Return [X, Y] of the center of cell containing provided text 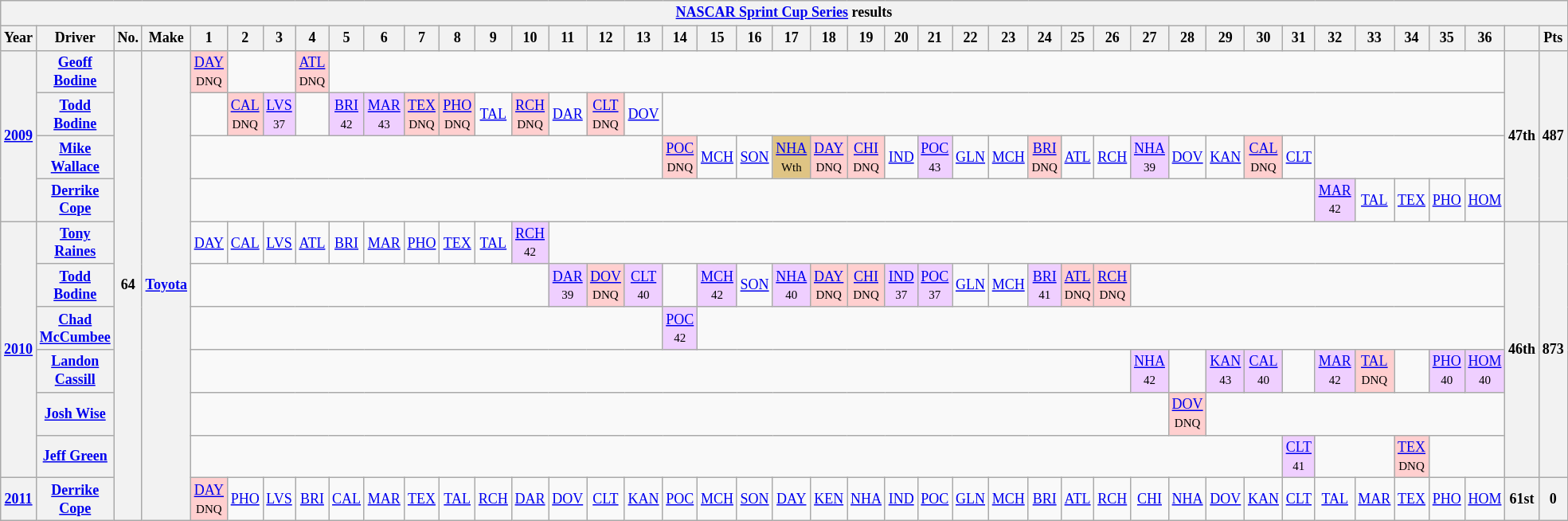
PHODNQ [457, 115]
KAN43 [1226, 371]
BRI42 [347, 115]
BRI41 [1045, 285]
CLTDNQ [606, 115]
NHAWth [792, 157]
HOM40 [1484, 371]
47th [1523, 135]
Jeff Green [75, 456]
14 [680, 38]
30 [1264, 38]
0 [1553, 499]
22 [971, 38]
16 [755, 38]
4 [312, 38]
13 [643, 38]
8 [457, 38]
Toyota [166, 285]
17 [792, 38]
23 [1008, 38]
IND37 [901, 285]
21 [935, 38]
POCDNQ [680, 157]
61st [1523, 499]
2 [245, 38]
7 [422, 38]
5 [347, 38]
CHI [1150, 499]
Year [19, 38]
11 [568, 38]
DAR39 [568, 285]
26 [1112, 38]
CAL40 [1264, 371]
TALDNQ [1374, 371]
35 [1446, 38]
NHA42 [1150, 371]
24 [1045, 38]
36 [1484, 38]
32 [1335, 38]
18 [829, 38]
2011 [19, 499]
12 [606, 38]
Landon Cassill [75, 371]
KEN [829, 499]
Geoff Bodine [75, 72]
CLT40 [643, 285]
BRIDNQ [1045, 157]
NHA40 [792, 285]
28 [1187, 38]
Pts [1553, 38]
29 [1226, 38]
487 [1553, 135]
Mike Wallace [75, 157]
NHA39 [1150, 157]
20 [901, 38]
Driver [75, 38]
27 [1150, 38]
3 [279, 38]
NASCAR Sprint Cup Series results [784, 13]
25 [1077, 38]
Make [166, 38]
Tony Raines [75, 243]
10 [530, 38]
CLT41 [1298, 456]
PHO40 [1446, 371]
64 [127, 285]
19 [866, 38]
1 [209, 38]
34 [1412, 38]
LVS37 [279, 115]
2009 [19, 135]
POC42 [680, 328]
POC37 [935, 285]
9 [493, 38]
Josh Wise [75, 413]
46th [1523, 350]
873 [1553, 350]
6 [384, 38]
MAR43 [384, 115]
No. [127, 38]
MCH42 [718, 285]
POC43 [935, 157]
33 [1374, 38]
31 [1298, 38]
RCH42 [530, 243]
15 [718, 38]
2010 [19, 350]
Chad McCumbee [75, 328]
